Determine the [x, y] coordinate at the center of the cell enclosing the given text.  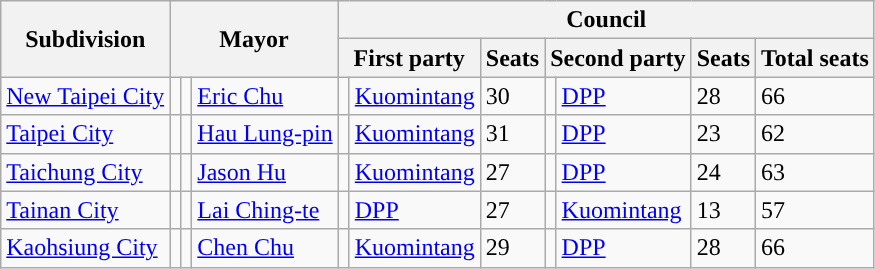
First party [409, 58]
Council [606, 20]
57 [816, 210]
Kaohsiung City [86, 248]
62 [816, 134]
Eric Chu [265, 96]
Subdivision [86, 39]
Total seats [816, 58]
Lai Ching-te [265, 210]
30 [512, 96]
31 [512, 134]
24 [723, 172]
13 [723, 210]
29 [512, 248]
Mayor [254, 39]
Taichung City [86, 172]
Jason Hu [265, 172]
New Taipei City [86, 96]
Taipei City [86, 134]
Tainan City [86, 210]
Second party [618, 58]
63 [816, 172]
Hau Lung-pin [265, 134]
Chen Chu [265, 248]
23 [723, 134]
